Provide the (X, Y) coordinate of the cell's center where the given text is located.  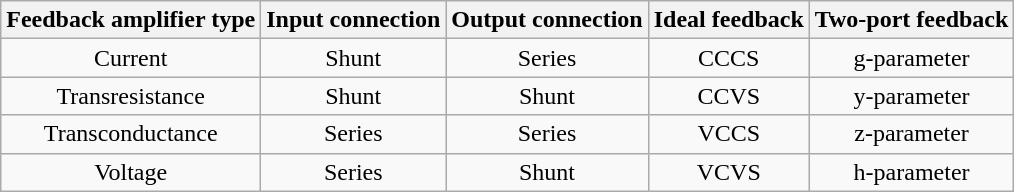
Voltage (131, 172)
Ideal feedback (728, 20)
z-parameter (912, 134)
CCCS (728, 58)
y-parameter (912, 96)
h-parameter (912, 172)
Feedback amplifier type (131, 20)
VCVS (728, 172)
Transresistance (131, 96)
VCCS (728, 134)
Two-port feedback (912, 20)
Output connection (547, 20)
g-parameter (912, 58)
CCVS (728, 96)
Current (131, 58)
Transconductance (131, 134)
Input connection (354, 20)
